Detect which cell encompasses the target text, then output its [x, y] center coordinate. 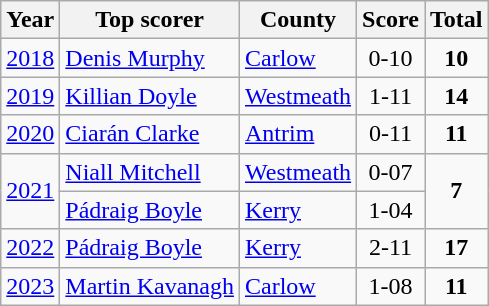
2023 [30, 286]
2020 [30, 134]
10 [457, 58]
14 [457, 96]
Martin Kavanagh [150, 286]
Antrim [298, 134]
Total [457, 20]
7 [457, 191]
2-11 [391, 248]
1-04 [391, 210]
0-10 [391, 58]
0-11 [391, 134]
Ciarán Clarke [150, 134]
County [298, 20]
2018 [30, 58]
Killian Doyle [150, 96]
2022 [30, 248]
1-08 [391, 286]
17 [457, 248]
Score [391, 20]
2021 [30, 191]
Top scorer [150, 20]
Year [30, 20]
Denis Murphy [150, 58]
Niall Mitchell [150, 172]
2019 [30, 96]
1-11 [391, 96]
0-07 [391, 172]
